Output the (x, y) coordinate of the center of the cell containing the given text.  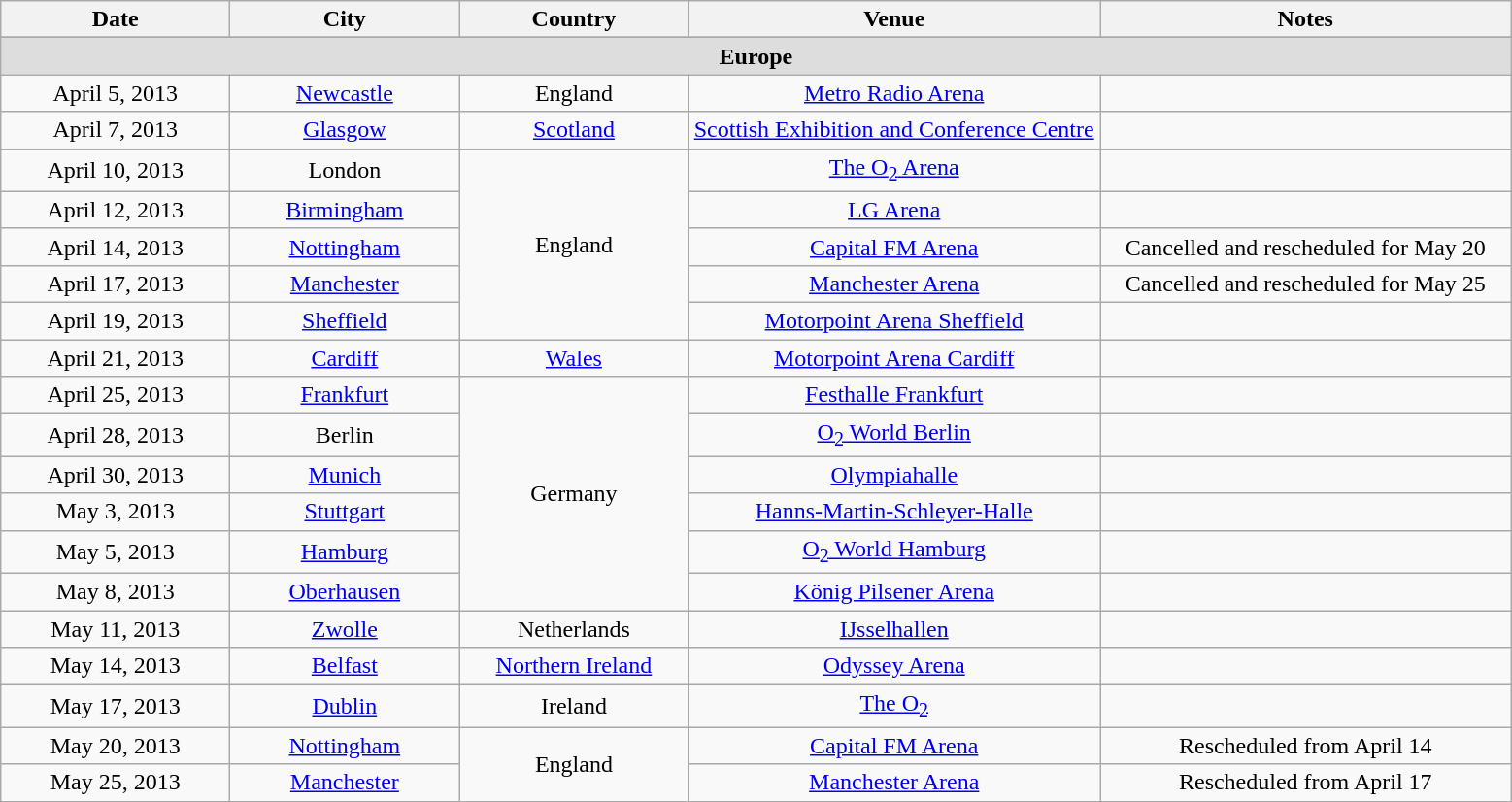
Europe (756, 56)
König Pilsener Arena (894, 592)
Cancelled and rescheduled for May 20 (1305, 247)
Dublin (345, 706)
Frankfurt (345, 395)
Sheffield (345, 321)
Ireland (574, 706)
The O2 Arena (894, 170)
May 11, 2013 (116, 629)
Birmingham (345, 210)
Rescheduled from April 17 (1305, 783)
Metro Radio Arena (894, 93)
May 20, 2013 (116, 746)
May 8, 2013 (116, 592)
May 17, 2013 (116, 706)
Date (116, 19)
Motorpoint Arena Cardiff (894, 358)
Stuttgart (345, 512)
Festhalle Frankfurt (894, 395)
April 30, 2013 (116, 475)
Notes (1305, 19)
May 3, 2013 (116, 512)
City (345, 19)
April 21, 2013 (116, 358)
O2 World Berlin (894, 435)
April 5, 2013 (116, 93)
April 17, 2013 (116, 284)
Country (574, 19)
Zwolle (345, 629)
April 14, 2013 (116, 247)
Hamburg (345, 551)
April 19, 2013 (116, 321)
Venue (894, 19)
May 25, 2013 (116, 783)
Odyssey Arena (894, 666)
O2 World Hamburg (894, 551)
Motorpoint Arena Sheffield (894, 321)
LG Arena (894, 210)
Cancelled and rescheduled for May 25 (1305, 284)
Scottish Exhibition and Conference Centre (894, 130)
Berlin (345, 435)
Cardiff (345, 358)
Munich (345, 475)
Wales (574, 358)
Germany (574, 493)
Netherlands (574, 629)
Northern Ireland (574, 666)
Rescheduled from April 14 (1305, 746)
Belfast (345, 666)
Glasgow (345, 130)
London (345, 170)
May 14, 2013 (116, 666)
April 10, 2013 (116, 170)
Olympiahalle (894, 475)
Oberhausen (345, 592)
Hanns-Martin-Schleyer-Halle (894, 512)
April 28, 2013 (116, 435)
Scotland (574, 130)
April 25, 2013 (116, 395)
April 7, 2013 (116, 130)
The O2 (894, 706)
May 5, 2013 (116, 551)
Newcastle (345, 93)
April 12, 2013 (116, 210)
IJsselhallen (894, 629)
